Locate the cell with the specified text and output its [X, Y] center coordinate. 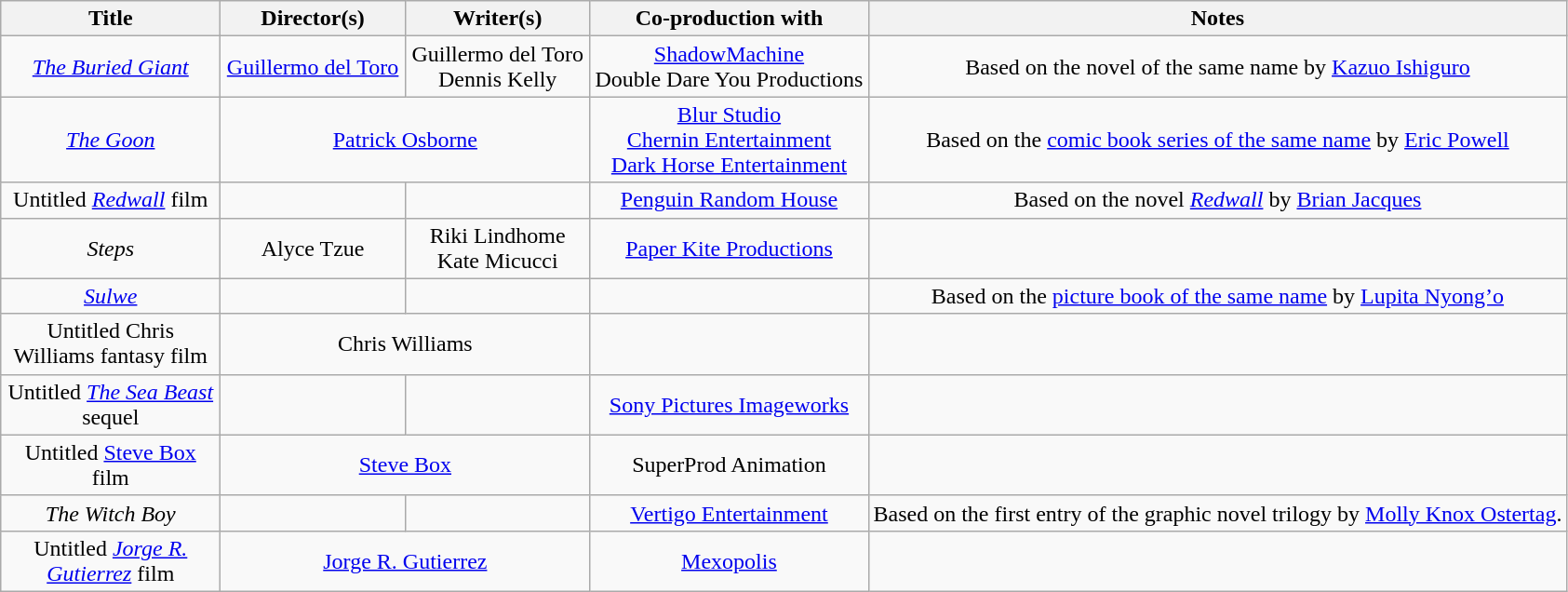
Vertigo Entertainment [730, 513]
Jorge R. Gutierrez [406, 560]
Director(s) [313, 19]
Based on the first entry of the graphic novel trilogy by Molly Knox Ostertag. [1217, 513]
Sulwe [111, 296]
The Witch Boy [111, 513]
Writer(s) [497, 19]
Untitled Chris Williams fantasy film [111, 344]
Steps [111, 248]
Guillermo del ToroDennis Kelly [497, 67]
ShadowMachineDouble Dare You Productions [730, 67]
Mexopolis [730, 560]
Penguin Random House [730, 200]
Steve Box [406, 465]
SuperProd Animation [730, 465]
Untitled The Sea Beast sequel [111, 404]
Alyce Tzue [313, 248]
Sony Pictures Imageworks [730, 404]
Based on the novel of the same name by Kazuo Ishiguro [1217, 67]
Title [111, 19]
Based on the comic book series of the same name by Eric Powell [1217, 140]
Untitled Steve Box film [111, 465]
Paper Kite Productions [730, 248]
Untitled Redwall film [111, 200]
Based on the novel Redwall by Brian Jacques [1217, 200]
Blur StudioChernin EntertainmentDark Horse Entertainment [730, 140]
Riki LindhomeKate Micucci [497, 248]
The Buried Giant [111, 67]
Chris Williams [406, 344]
Patrick Osborne [406, 140]
Untitled Jorge R. Gutierrez film [111, 560]
The Goon [111, 140]
Guillermo del Toro [313, 67]
Notes [1217, 19]
Based on the picture book of the same name by Lupita Nyong’o [1217, 296]
Co-production with [730, 19]
